Extract the (X, Y) coordinate from the center of the cell holding the provided text.  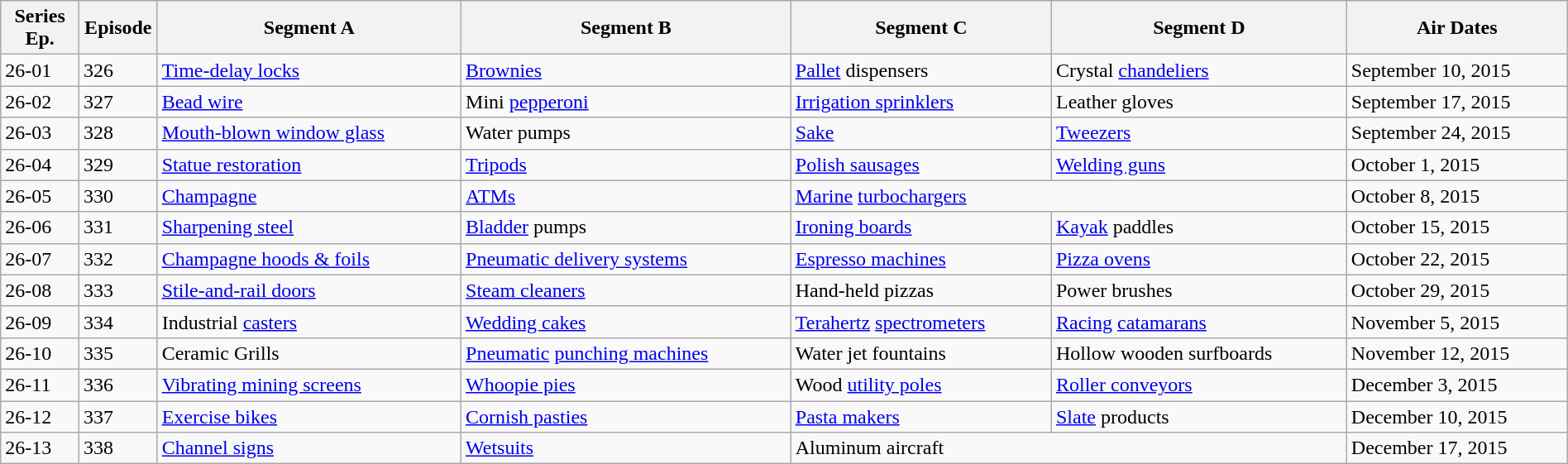
Slate products (1199, 416)
336 (117, 385)
Champagne (309, 196)
Tweezers (1199, 133)
Irrigation sprinklers (921, 102)
Series Ep. (40, 28)
26-01 (40, 70)
Exercise bikes (309, 416)
327 (117, 102)
Hollow wooden surfboards (1199, 353)
Cornish pasties (627, 416)
Air Dates (1457, 28)
332 (117, 259)
333 (117, 290)
October 1, 2015 (1457, 165)
26-10 (40, 353)
26-05 (40, 196)
338 (117, 448)
Leather gloves (1199, 102)
26-04 (40, 165)
Segment B (627, 28)
Whoopie pies (627, 385)
Episode (117, 28)
December 17, 2015 (1457, 448)
ATMs (627, 196)
328 (117, 133)
Brownies (627, 70)
Wetsuits (627, 448)
Terahertz spectrometers (921, 322)
Water pumps (627, 133)
26-08 (40, 290)
September 17, 2015 (1457, 102)
Mouth-blown window glass (309, 133)
Pallet dispensers (921, 70)
Mini pepperoni (627, 102)
Hand-held pizzas (921, 290)
326 (117, 70)
Sharpening steel (309, 227)
329 (117, 165)
Wood utility poles (921, 385)
Espresso machines (921, 259)
December 3, 2015 (1457, 385)
26-13 (40, 448)
Ceramic Grills (309, 353)
Pasta makers (921, 416)
Segment A (309, 28)
330 (117, 196)
Steam cleaners (627, 290)
Champagne hoods & foils (309, 259)
26-07 (40, 259)
Tripods (627, 165)
October 8, 2015 (1457, 196)
334 (117, 322)
Wedding cakes (627, 322)
26-12 (40, 416)
Statue restoration (309, 165)
Vibrating mining screens (309, 385)
331 (117, 227)
Roller conveyors (1199, 385)
335 (117, 353)
Bead wire (309, 102)
September 24, 2015 (1457, 133)
Segment D (1199, 28)
Welding guns (1199, 165)
Channel signs (309, 448)
Power brushes (1199, 290)
Ironing boards (921, 227)
October 29, 2015 (1457, 290)
Kayak paddles (1199, 227)
Aluminum aircraft (1068, 448)
337 (117, 416)
Water jet fountains (921, 353)
September 10, 2015 (1457, 70)
26-06 (40, 227)
Pizza ovens (1199, 259)
December 10, 2015 (1457, 416)
November 12, 2015 (1457, 353)
Pneumatic delivery systems (627, 259)
Racing catamarans (1199, 322)
Stile-and-rail doors (309, 290)
26-09 (40, 322)
Crystal chandeliers (1199, 70)
26-11 (40, 385)
26-03 (40, 133)
October 15, 2015 (1457, 227)
26-02 (40, 102)
Marine turbochargers (1068, 196)
Sake (921, 133)
October 22, 2015 (1457, 259)
Polish sausages (921, 165)
Segment C (921, 28)
Time-delay locks (309, 70)
November 5, 2015 (1457, 322)
Bladder pumps (627, 227)
Pneumatic punching machines (627, 353)
Industrial casters (309, 322)
